Pinpoint the cell where the given text exists, returning its (X, Y) midpoint coordinate. 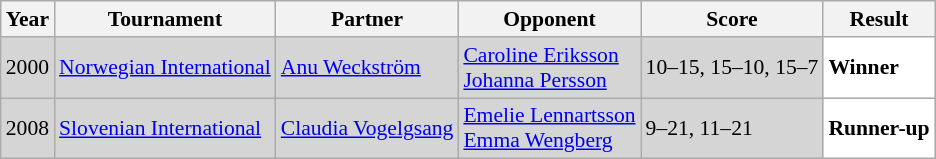
Claudia Vogelgsang (368, 128)
Emelie Lennartsson Emma Wengberg (549, 128)
Tournament (165, 19)
Opponent (549, 19)
Caroline Eriksson Johanna Persson (549, 68)
10–15, 15–10, 15–7 (732, 68)
2008 (28, 128)
Score (732, 19)
Slovenian International (165, 128)
Result (878, 19)
9–21, 11–21 (732, 128)
Winner (878, 68)
Anu Weckström (368, 68)
Runner-up (878, 128)
Year (28, 19)
Norwegian International (165, 68)
Partner (368, 19)
2000 (28, 68)
